Identify which cell holds the provided text, then report its [x, y] central coordinate. 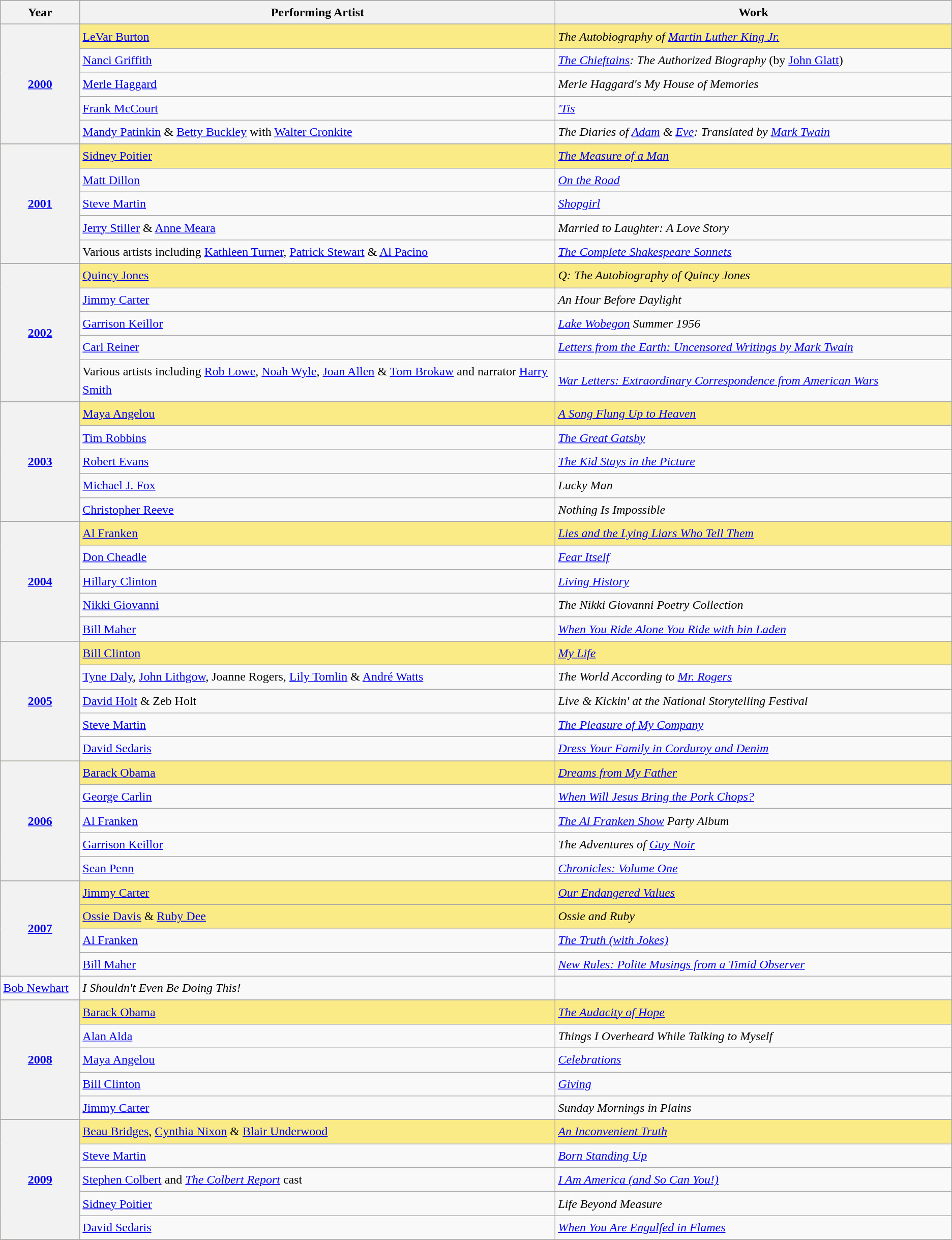
Year [40, 12]
The Pleasure of My Company [754, 725]
Don Cheadle [317, 557]
The Nikki Giovanni Poetry Collection [754, 605]
Lake Wobegon Summer 1956 [754, 323]
Stephen Colbert and The Colbert Report cast [317, 1180]
Nikki Giovanni [317, 605]
Q: The Autobiography of Quincy Jones [754, 276]
Lucky Man [754, 485]
Live & Kickin' at the National Storytelling Festival [754, 701]
The Audacity of Hope [754, 1012]
The Diaries of Adam & Eve: Translated by Mark Twain [754, 132]
2003 [40, 462]
Merle Haggard's My House of Memories [754, 84]
2001 [40, 203]
On the Road [754, 180]
Shopgirl [754, 203]
Life Beyond Measure [754, 1203]
War Letters: Extraordinary Correspondence from American Wars [754, 380]
Dreams from My Father [754, 773]
Tyne Daly, John Lithgow, Joanne Rogers, Lily Tomlin & André Watts [317, 676]
My Life [754, 653]
Dress Your Family in Corduroy and Denim [754, 749]
Carl Reiner [317, 348]
'Tis [754, 108]
2008 [40, 1060]
The Truth (with Jokes) [754, 940]
The Measure of a Man [754, 156]
Letters from the Earth: Uncensored Writings by Mark Twain [754, 348]
The World According to Mr. Rogers [754, 676]
Bob Newhart [40, 988]
Celebrations [754, 1060]
Fear Itself [754, 557]
Giving [754, 1084]
An Inconvenient Truth [754, 1132]
New Rules: Polite Musings from a Timid Observer [754, 964]
Living History [754, 581]
Sean Penn [317, 869]
I Am America (and So Can You!) [754, 1180]
Christopher Reeve [317, 510]
The Chieftains: The Authorized Biography (by John Glatt) [754, 60]
The Great Gatsby [754, 437]
When You Ride Alone You Ride with bin Laden [754, 629]
I Shouldn't Even Be Doing This! [317, 988]
Things I Overheard While Talking to Myself [754, 1036]
When You Are Engulfed in Flames [754, 1228]
Chronicles: Volume One [754, 869]
2000 [40, 84]
The Kid Stays in the Picture [754, 462]
Mandy Patinkin & Betty Buckley with Walter Cronkite [317, 132]
2002 [40, 333]
Sunday Mornings in Plains [754, 1108]
Beau Bridges, Cynthia Nixon & Blair Underwood [317, 1132]
Matt Dillon [317, 180]
When Will Jesus Bring the Pork Chops? [754, 796]
The Al Franken Show Party Album [754, 821]
David Holt & Zeb Holt [317, 701]
A Song Flung Up to Heaven [754, 414]
Michael J. Fox [317, 485]
Work [754, 12]
Various artists including Rob Lowe, Noah Wyle, Joan Allen & Tom Brokaw and narrator Harry Smith [317, 380]
Jerry Stiller & Anne Meara [317, 228]
Merle Haggard [317, 84]
2009 [40, 1180]
Frank McCourt [317, 108]
Nanci Griffith [317, 60]
Ossie and Ruby [754, 917]
Ossie Davis & Ruby Dee [317, 917]
Robert Evans [317, 462]
Hillary Clinton [317, 581]
Our Endangered Values [754, 892]
The Complete Shakespeare Sonnets [754, 251]
Various artists including Kathleen Turner, Patrick Stewart & Al Pacino [317, 251]
An Hour Before Daylight [754, 300]
Born Standing Up [754, 1156]
The Autobiography of Martin Luther King Jr. [754, 37]
George Carlin [317, 796]
The Adventures of Guy Noir [754, 844]
Lies and the Lying Liars Who Tell Them [754, 533]
Tim Robbins [317, 437]
Alan Alda [317, 1036]
Performing Artist [317, 12]
Married to Laughter: A Love Story [754, 228]
LeVar Burton [317, 37]
Nothing Is Impossible [754, 510]
2004 [40, 581]
2007 [40, 928]
2005 [40, 701]
Quincy Jones [317, 276]
2006 [40, 821]
